Find where the given text appears and provide that cell's center as [x, y] coordinate. 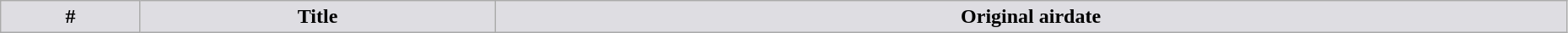
Original airdate [1031, 17]
Title [317, 17]
# [71, 17]
